Identify which cell holds the provided text, then report its [x, y] central coordinate. 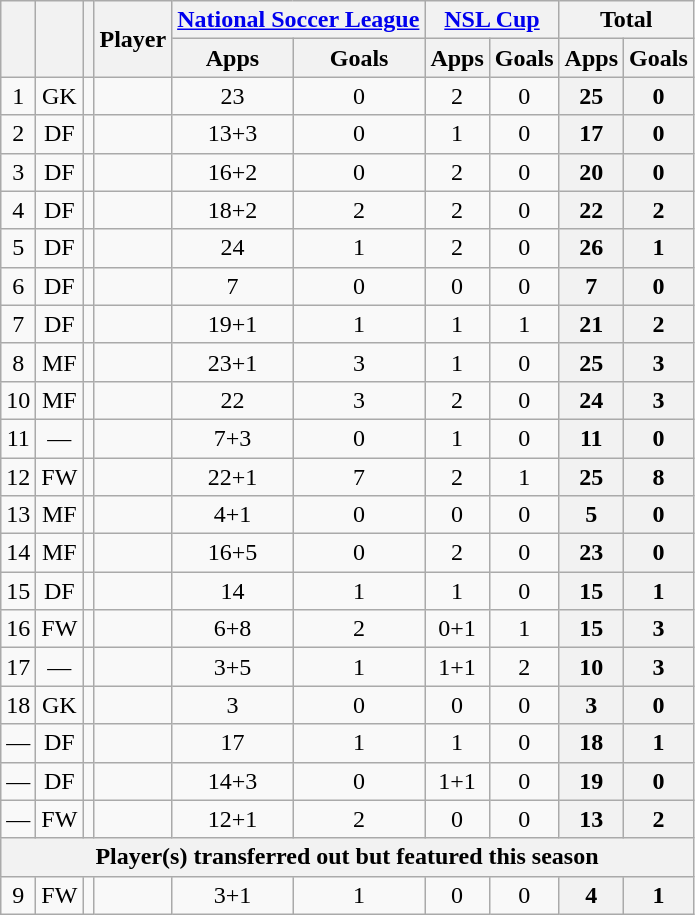
23+1 [233, 362]
26 [591, 248]
21 [591, 324]
9 [18, 895]
18+2 [233, 210]
Player [133, 39]
19+1 [233, 324]
12+1 [233, 819]
20 [591, 172]
NSL Cup [492, 20]
6+8 [233, 629]
13+3 [233, 134]
4+1 [233, 515]
Player(s) transferred out but featured this season [348, 857]
12 [18, 477]
22+1 [233, 477]
National Soccer League [298, 20]
14+3 [233, 781]
16+5 [233, 553]
3+5 [233, 667]
19 [591, 781]
3+1 [233, 895]
Total [626, 20]
6 [18, 286]
0+1 [457, 629]
16+2 [233, 172]
16 [18, 629]
7+3 [233, 438]
